Extract the (x, y) coordinate from the center of the cell holding the provided text.  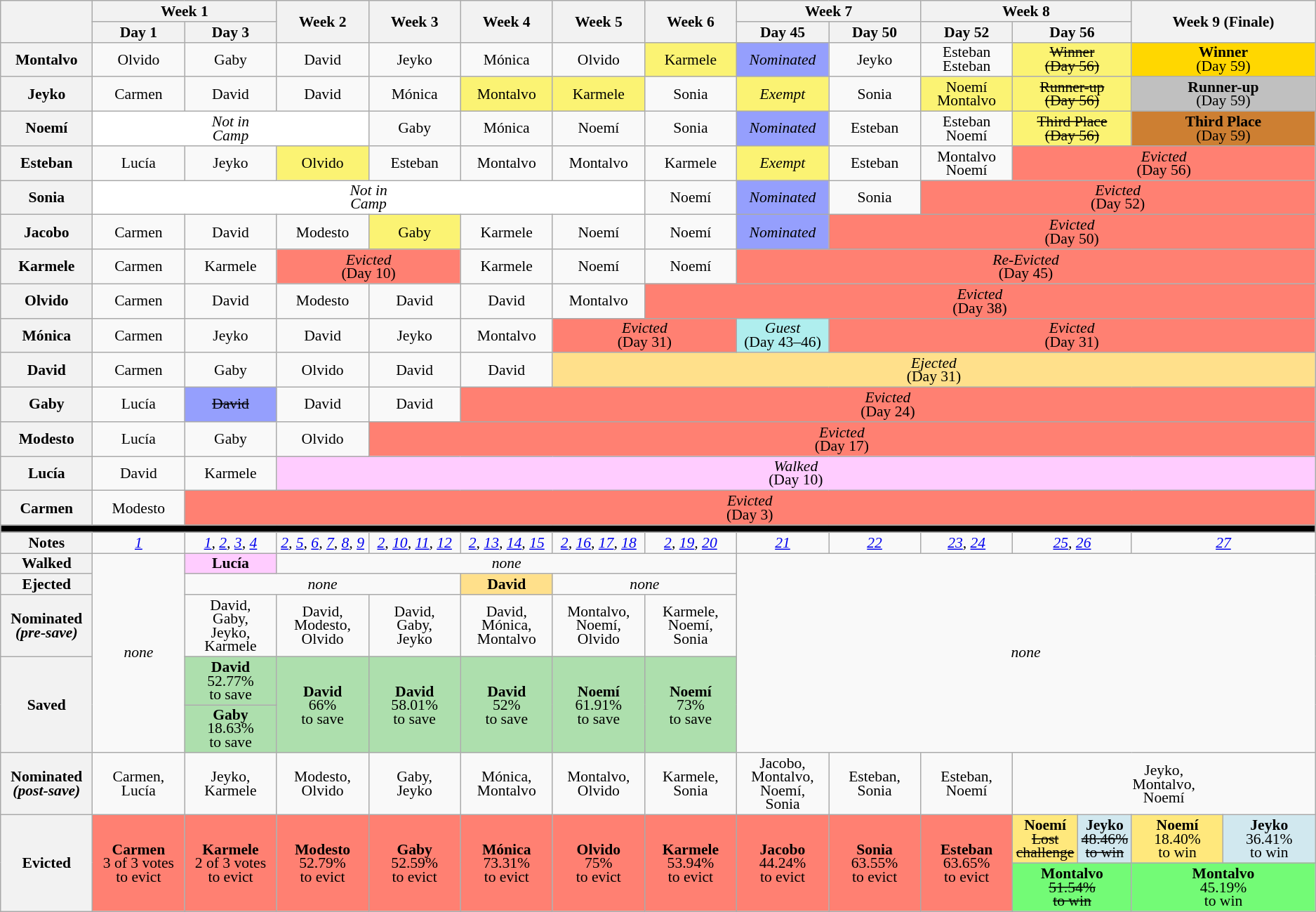
Carmen,Lucía (139, 784)
Notes (46, 543)
2, 19, 20 (691, 543)
David,Gaby,Jeyko,Karmele (230, 626)
Evicted(Day 24) (887, 404)
Evicted(Day 50) (1072, 232)
1 (139, 543)
22 (875, 543)
Re-Evicted(Day 45) (1025, 267)
Esteban,Noemí (967, 784)
Day 50 (875, 32)
Jeyko48.46%to win (1105, 840)
EstebanEsteban (967, 59)
Evicted(Day 10) (368, 267)
Week 7 (828, 11)
Week 3 (414, 21)
Evicted(Day 52) (1118, 198)
21 (782, 543)
Third Place(Day 56) (1072, 129)
Esteban63.65%to evict (967, 864)
Evicted(Day 38) (980, 300)
Walked (46, 564)
NoemíMontalvo (967, 94)
David58.01%to save (414, 705)
Jacobo44.24%to evict (782, 864)
Jeyko,Montalvo,Noemí (1164, 784)
EstebanNoemí (967, 129)
Walked(Day 10) (796, 473)
Montalvo45.19%to win (1223, 887)
Runner-up(Day 56) (1072, 94)
2, 13, 14, 15 (507, 543)
Evicted (46, 864)
David,Modesto,Olvido (323, 626)
Week 1 (185, 11)
Day 1 (139, 32)
Runner-up(Day 59) (1223, 94)
Week 5 (598, 21)
2, 5, 6, 7, 8, 9 (323, 543)
Karmele53.94%to evict (691, 864)
Jeyko,Karmele (230, 784)
1, 2, 3, 4 (230, 543)
Winner(Day 59) (1223, 59)
Saved (46, 705)
Nominated(post-save) (46, 784)
Winner(Day 56) (1072, 59)
Week 9 (Finale) (1223, 21)
Week 2 (323, 21)
Third Place(Day 59) (1223, 129)
23, 24 (967, 543)
Jacobo (46, 232)
Mónica,Montalvo (507, 784)
Week 6 (691, 21)
2, 10, 11, 12 (414, 543)
David52.77%to save (230, 681)
Day 56 (1072, 32)
Evicted(Day 56) (1164, 163)
Olvido75%to evict (598, 864)
Karmele,Noemí,Sonia (691, 626)
2, 16, 17, 18 (598, 543)
Mónica73.31%to evict (507, 864)
Week 8 (1026, 11)
Carmen3 of 3 votesto evict (139, 864)
Montalvo,Noemí,Olvido (598, 626)
David,Gaby,Jeyko (414, 626)
Karmele2 of 3 votesto evict (230, 864)
25, 26 (1072, 543)
Guest(Day 43–46) (782, 336)
David52%to save (507, 705)
Day 3 (230, 32)
David,Mónica,Montalvo (507, 626)
Evicted(Day 17) (842, 440)
David66%to save (323, 705)
Modesto,Olvido (323, 784)
Noemí61.91%to save (598, 705)
Modesto52.79%to evict (323, 864)
Jeyko36.41%to win (1269, 840)
Gaby52.59%to evict (414, 864)
Gaby,Jeyko (414, 784)
Evicted(Day 3) (750, 508)
Sonia63.55%to evict (875, 864)
Day 52 (967, 32)
Week 4 (507, 21)
Day 45 (782, 32)
Gaby18.63%to save (230, 729)
Ejected(Day 31) (933, 371)
Montalvo51.54%to win (1072, 887)
Montalvo,Olvido (598, 784)
Karmele,Sonia (691, 784)
MontalvoNoemí (967, 163)
Ejected (46, 585)
Jacobo,Montalvo,Noemí,Sonia (782, 784)
Noemí18.40%to win (1178, 840)
NoemíLostchallenge (1046, 840)
Esteban,Sonia (875, 784)
Nominated(pre-save) (46, 626)
27 (1223, 543)
Noemí73%to save (691, 705)
